Detect which cell encompasses the target text, then output its (X, Y) center coordinate. 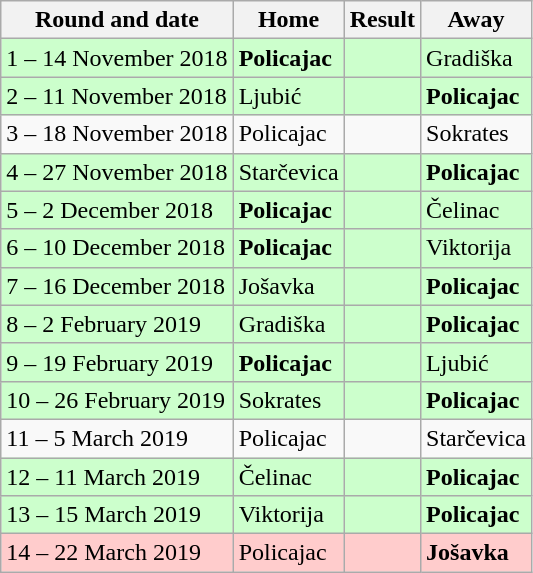
6 – 10 December 2018 (117, 248)
5 – 2 December 2018 (117, 210)
12 – 11 March 2019 (117, 477)
7 – 16 December 2018 (117, 286)
13 – 15 March 2019 (117, 515)
Result (382, 20)
8 – 2 February 2019 (117, 324)
4 – 27 November 2018 (117, 172)
1 – 14 November 2018 (117, 58)
11 – 5 March 2019 (117, 438)
14 – 22 March 2019 (117, 553)
Home (288, 20)
3 – 18 November 2018 (117, 134)
Round and date (117, 20)
2 – 11 November 2018 (117, 96)
10 – 26 February 2019 (117, 400)
Away (476, 20)
9 – 19 February 2019 (117, 362)
